Pinpoint the cell where the given text exists, returning its [x, y] midpoint coordinate. 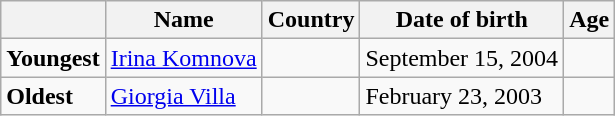
Age [590, 20]
Date of birth [462, 20]
Youngest [53, 58]
September 15, 2004 [462, 58]
Country [311, 20]
Irina Komnova [184, 58]
Giorgia Villa [184, 96]
February 23, 2003 [462, 96]
Name [184, 20]
Oldest [53, 96]
